Provide the (x, y) coordinate of the cell's center where the given text is located.  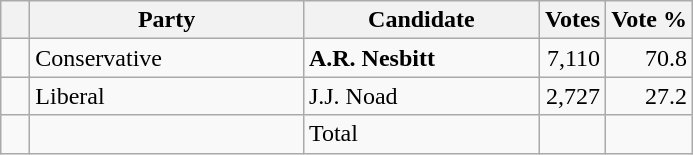
Party (167, 20)
Liberal (167, 96)
Total (421, 134)
Conservative (167, 58)
70.8 (650, 58)
27.2 (650, 96)
2,727 (572, 96)
J.J. Noad (421, 96)
A.R. Nesbitt (421, 58)
Candidate (421, 20)
7,110 (572, 58)
Vote % (650, 20)
Votes (572, 20)
